Identify which cell holds the provided text, then report its (x, y) central coordinate. 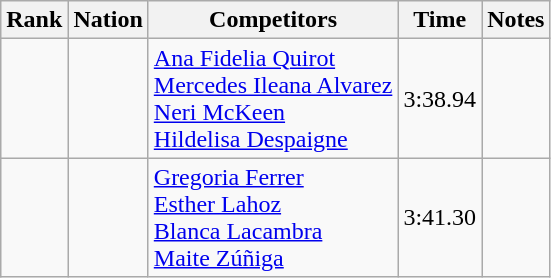
Competitors (273, 20)
3:41.30 (440, 218)
Time (440, 20)
Notes (516, 20)
Rank (34, 20)
Gregoria FerrerEsther LahozBlanca LacambraMaite Zúñiga (273, 218)
3:38.94 (440, 98)
Nation (108, 20)
Ana Fidelia QuirotMercedes Ileana AlvarezNeri McKeenHildelisa Despaigne (273, 98)
